Find where the given text appears and provide that cell's center as [x, y] coordinate. 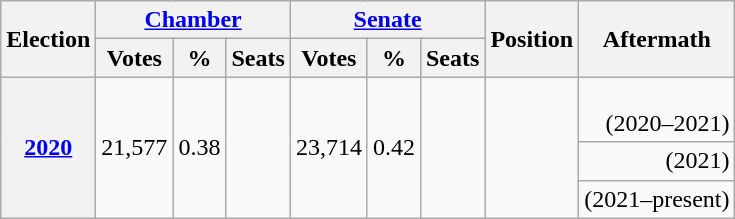
(2021–present) [657, 199]
Senate [388, 20]
(2020–2021) [657, 110]
0.38 [200, 148]
Chamber [194, 20]
23,714 [328, 148]
Position [532, 39]
Aftermath [657, 39]
2020 [48, 148]
21,577 [134, 148]
(2021) [657, 161]
0.42 [394, 148]
Election [48, 39]
